Determine the [X, Y] coordinate at the center of the cell enclosing the given text.  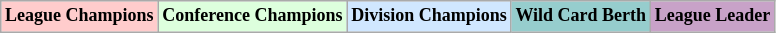
Division Champions [429, 16]
Wild Card Berth [580, 16]
League Champions [80, 16]
League Leader [712, 16]
Conference Champions [252, 16]
